Provide the [x, y] coordinate of the cell's center where the given text is located.  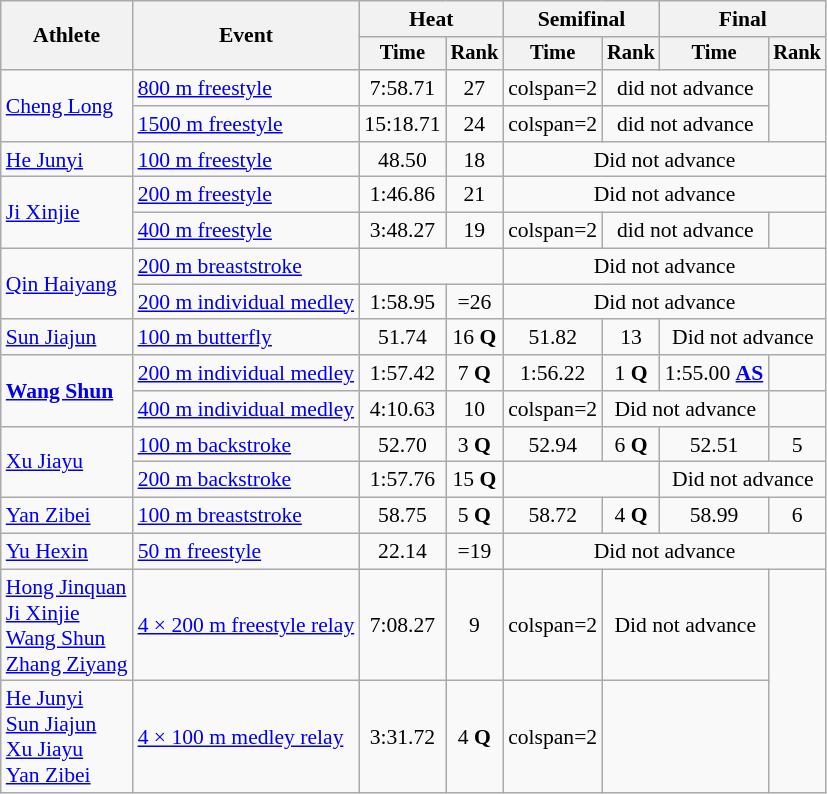
=26 [475, 302]
Yan Zibei [67, 516]
1:56.22 [552, 373]
4 × 200 m freestyle relay [246, 625]
1:55.00 AS [714, 373]
19 [475, 231]
400 m freestyle [246, 231]
Xu Jiayu [67, 462]
18 [475, 160]
5 [797, 445]
Cheng Long [67, 106]
51.74 [402, 338]
3:31.72 [402, 737]
=19 [475, 552]
13 [631, 338]
52.70 [402, 445]
Wang Shun [67, 390]
58.72 [552, 516]
Yu Hexin [67, 552]
1:57.42 [402, 373]
1:58.95 [402, 302]
3:48.27 [402, 231]
Event [246, 36]
52.51 [714, 445]
100 m backstroke [246, 445]
52.94 [552, 445]
15:18.71 [402, 124]
3 Q [475, 445]
1500 m freestyle [246, 124]
100 m freestyle [246, 160]
7:58.71 [402, 88]
58.99 [714, 516]
5 Q [475, 516]
10 [475, 409]
1:57.76 [402, 480]
9 [475, 625]
27 [475, 88]
Ji Xinjie [67, 212]
Sun Jiajun [67, 338]
1 Q [631, 373]
48.50 [402, 160]
15 Q [475, 480]
22.14 [402, 552]
Heat [431, 19]
200 m backstroke [246, 480]
200 m freestyle [246, 195]
24 [475, 124]
51.82 [552, 338]
58.75 [402, 516]
Athlete [67, 36]
7:08.27 [402, 625]
He Junyi [67, 160]
1:46.86 [402, 195]
800 m freestyle [246, 88]
Semifinal [582, 19]
He JunyiSun JiajunXu JiayuYan Zibei [67, 737]
4:10.63 [402, 409]
50 m freestyle [246, 552]
Qin Haiyang [67, 284]
21 [475, 195]
100 m butterfly [246, 338]
100 m breaststroke [246, 516]
Hong JinquanJi XinjieWang ShunZhang Ziyang [67, 625]
6 [797, 516]
400 m individual medley [246, 409]
6 Q [631, 445]
200 m breaststroke [246, 267]
7 Q [475, 373]
16 Q [475, 338]
Final [743, 19]
4 × 100 m medley relay [246, 737]
